Identify which cell holds the provided text, then report its (x, y) central coordinate. 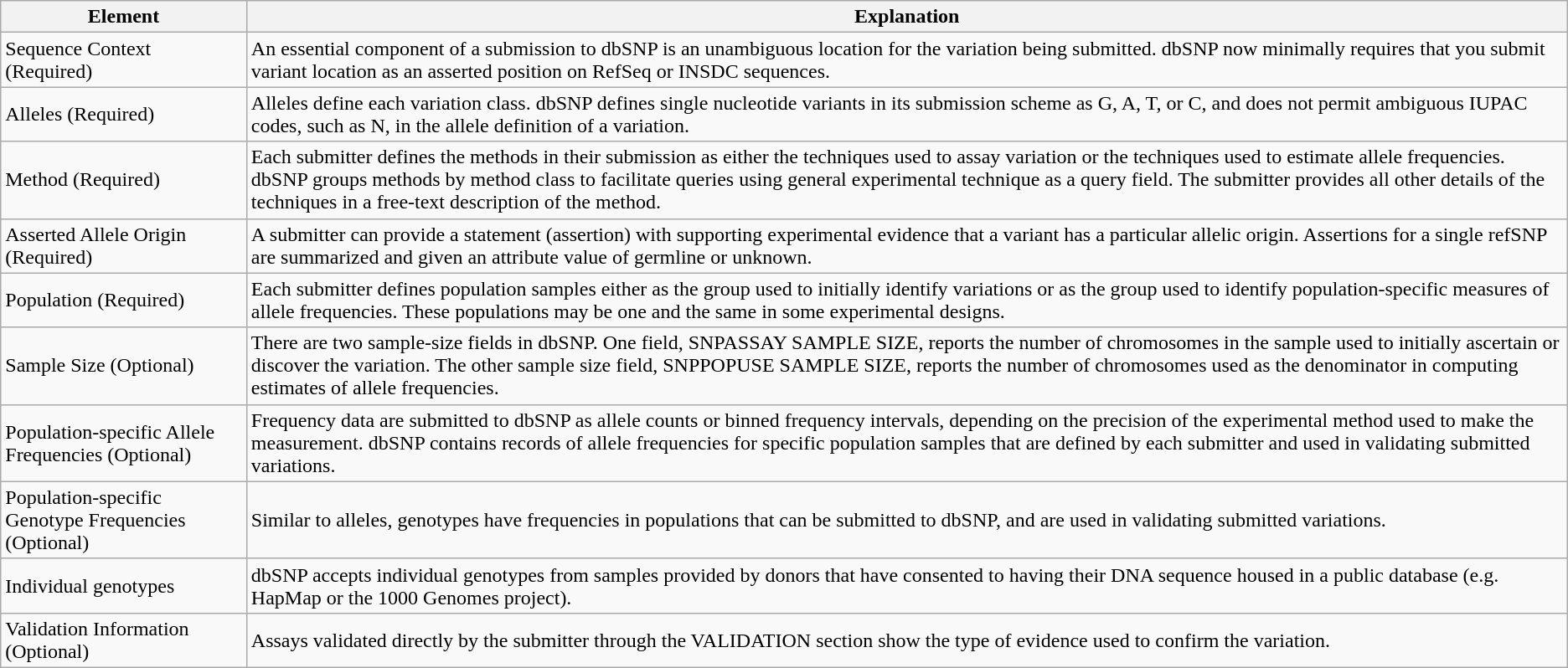
Population-specific Genotype Frequencies (Optional) (124, 520)
Method (Required) (124, 180)
Explanation (906, 17)
Assays validated directly by the submitter through the VALIDATION section show the type of evidence used to confirm the variation. (906, 640)
Population (Required) (124, 300)
Element (124, 17)
Asserted Allele Origin (Required) (124, 246)
Population-specific Allele Frequencies (Optional) (124, 443)
Validation Information (Optional) (124, 640)
Sequence Context (Required) (124, 60)
Sample Size (Optional) (124, 366)
Similar to alleles, genotypes have frequencies in populations that can be submitted to dbSNP, and are used in validating submitted variations. (906, 520)
Alleles (Required) (124, 114)
Individual genotypes (124, 586)
